Pinpoint the cell where the given text exists, returning its (x, y) midpoint coordinate. 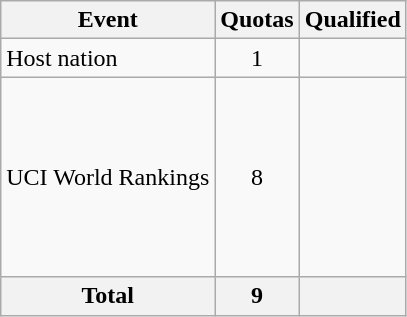
1 (257, 58)
Qualified (352, 20)
Quotas (257, 20)
Total (108, 296)
Host nation (108, 58)
UCI World Rankings (108, 177)
Event (108, 20)
9 (257, 296)
8 (257, 177)
